Detect which cell encompasses the target text, then output its (x, y) center coordinate. 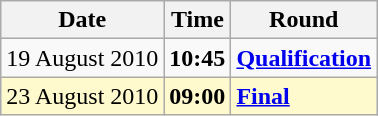
23 August 2010 (82, 96)
Date (82, 20)
10:45 (198, 58)
19 August 2010 (82, 58)
Qualification (304, 58)
09:00 (198, 96)
Time (198, 20)
Final (304, 96)
Round (304, 20)
